From the cell containing the given text, extract its center point as [x, y] coordinate. 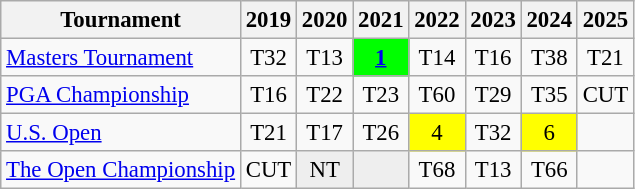
The Open Championship [121, 170]
T29 [493, 95]
T23 [381, 95]
T35 [549, 95]
T38 [549, 58]
2022 [437, 20]
T14 [437, 58]
2019 [268, 20]
Masters Tournament [121, 58]
Tournament [121, 20]
T68 [437, 170]
U.S. Open [121, 133]
2025 [605, 20]
2023 [493, 20]
6 [549, 133]
NT [325, 170]
2021 [381, 20]
T26 [381, 133]
T22 [325, 95]
T60 [437, 95]
PGA Championship [121, 95]
1 [381, 58]
T66 [549, 170]
4 [437, 133]
T17 [325, 133]
2020 [325, 20]
2024 [549, 20]
